Search for the cell housing the specified text and yield its [X, Y] center coordinate. 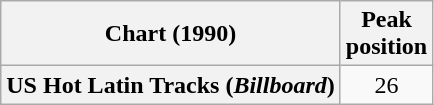
26 [386, 85]
US Hot Latin Tracks (Billboard) [171, 85]
Chart (1990) [171, 34]
Peakposition [386, 34]
